Pinpoint the cell where the given text exists, returning its [x, y] midpoint coordinate. 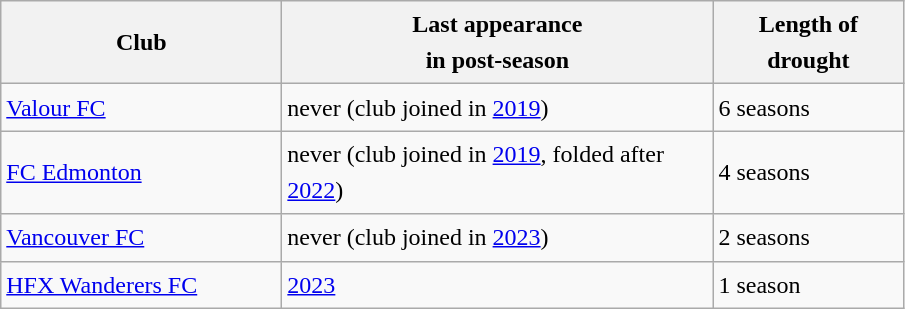
HFX Wanderers FC [142, 284]
Valour FC [142, 108]
never (club joined in 2019, folded after 2022) [498, 172]
FC Edmonton [142, 172]
1 season [808, 284]
never (club joined in 2023) [498, 238]
Length of drought [808, 42]
Club [142, 42]
Vancouver FC [142, 238]
2023 [498, 284]
6 seasons [808, 108]
4 seasons [808, 172]
2 seasons [808, 238]
never (club joined in 2019) [498, 108]
Last appearancein post-season [498, 42]
